Pinpoint the cell where the given text exists, returning its [X, Y] midpoint coordinate. 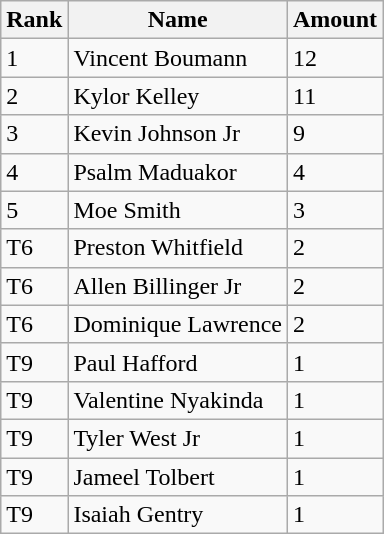
Rank [34, 20]
Name [178, 20]
5 [34, 210]
Preston Whitfield [178, 248]
9 [336, 134]
Vincent Boumann [178, 58]
Kevin Johnson Jr [178, 134]
Psalm Maduakor [178, 172]
Jameel Tolbert [178, 477]
Tyler West Jr [178, 438]
12 [336, 58]
Amount [336, 20]
Allen Billinger Jr [178, 286]
Valentine Nyakinda [178, 400]
Moe Smith [178, 210]
Dominique Lawrence [178, 324]
Isaiah Gentry [178, 515]
Paul Hafford [178, 362]
Kylor Kelley [178, 96]
11 [336, 96]
